From the cell containing the given text, extract its center point as (x, y) coordinate. 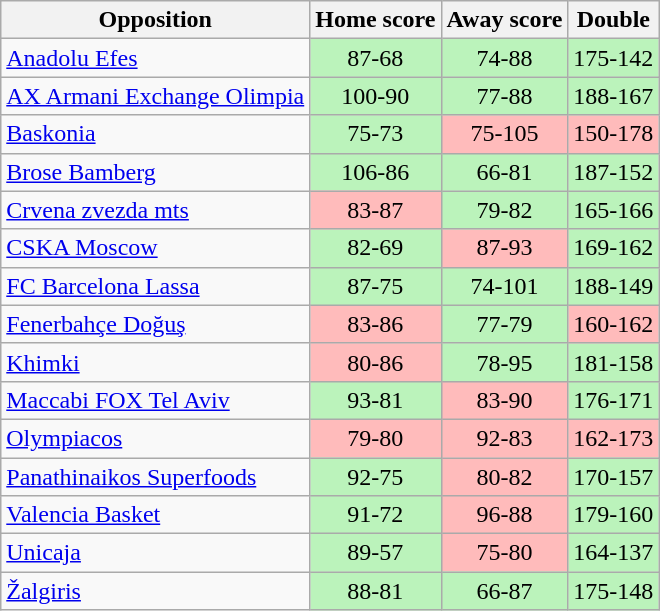
77-88 (504, 96)
175-148 (614, 591)
Anadolu Efes (156, 58)
Žalgiris (156, 591)
Panathinaikos Superfoods (156, 477)
75-73 (376, 134)
Double (614, 20)
77-79 (504, 324)
Fenerbahçe Doğuş (156, 324)
175-142 (614, 58)
AX Armani Exchange Olimpia (156, 96)
92-83 (504, 438)
CSKA Moscow (156, 248)
Opposition (156, 20)
Home score (376, 20)
Brose Bamberg (156, 172)
83-87 (376, 210)
164-137 (614, 553)
87-75 (376, 286)
66-81 (504, 172)
106-86 (376, 172)
79-80 (376, 438)
188-167 (614, 96)
165-166 (614, 210)
181-158 (614, 362)
82-69 (376, 248)
FC Barcelona Lassa (156, 286)
179-160 (614, 515)
176-171 (614, 400)
74-88 (504, 58)
Crvena zvezda mts (156, 210)
66-87 (504, 591)
187-152 (614, 172)
Maccabi FOX Tel Aviv (156, 400)
75-80 (504, 553)
188-149 (614, 286)
80-86 (376, 362)
Unicaja (156, 553)
89-57 (376, 553)
74-101 (504, 286)
91-72 (376, 515)
162-173 (614, 438)
75-105 (504, 134)
87-93 (504, 248)
88-81 (376, 591)
79-82 (504, 210)
83-90 (504, 400)
Olympiacos (156, 438)
170-157 (614, 477)
78-95 (504, 362)
100-90 (376, 96)
93-81 (376, 400)
160-162 (614, 324)
83-86 (376, 324)
96-88 (504, 515)
Khimki (156, 362)
150-178 (614, 134)
Baskonia (156, 134)
92-75 (376, 477)
Away score (504, 20)
169-162 (614, 248)
Valencia Basket (156, 515)
80-82 (504, 477)
87-68 (376, 58)
